Provide the [x, y] coordinate of the cell's center where the given text is located.  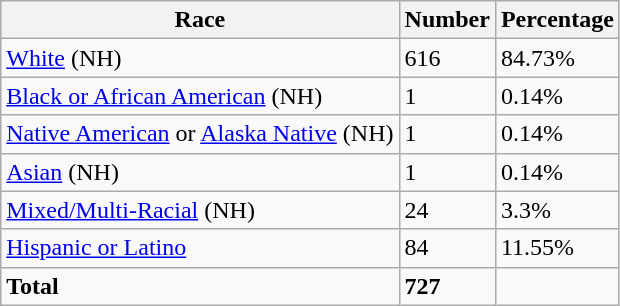
Total [200, 286]
Percentage [557, 20]
Asian (NH) [200, 172]
84 [447, 248]
Race [200, 20]
Hispanic or Latino [200, 248]
Black or African American (NH) [200, 96]
11.55% [557, 248]
24 [447, 210]
Native American or Alaska Native (NH) [200, 134]
84.73% [557, 58]
Number [447, 20]
3.3% [557, 210]
Mixed/Multi-Racial (NH) [200, 210]
616 [447, 58]
727 [447, 286]
White (NH) [200, 58]
